Identify which cell holds the provided text, then report its (x, y) central coordinate. 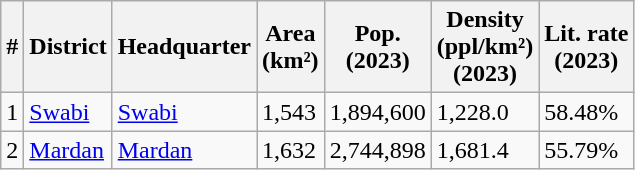
1,632 (291, 150)
# (12, 47)
Density(ppl/km²)(2023) (485, 47)
Pop.(2023) (378, 47)
Area(km²) (291, 47)
55.79% (586, 150)
1 (12, 112)
1,681.4 (485, 150)
2,744,898 (378, 150)
1,894,600 (378, 112)
District (68, 47)
Lit. rate(2023) (586, 47)
1,228.0 (485, 112)
Headquarter (184, 47)
1,543 (291, 112)
2 (12, 150)
58.48% (586, 112)
